Find where the given text appears and provide that cell's center as (x, y) coordinate. 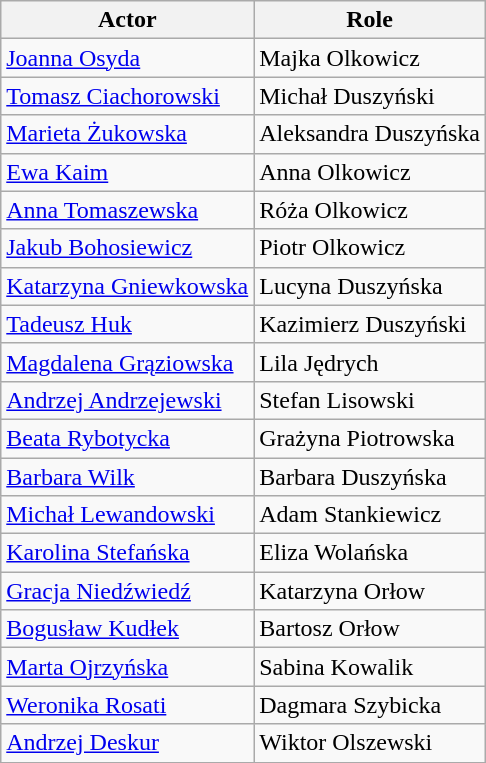
Andrzej Deskur (128, 743)
Bartosz Orłow (370, 629)
Majka Olkowicz (370, 58)
Role (370, 20)
Barbara Duszyńska (370, 477)
Michał Duszyński (370, 96)
Actor (128, 20)
Katarzyna Gniewkowska (128, 286)
Katarzyna Orłow (370, 591)
Jakub Bohosiewicz (128, 248)
Róża Olkowicz (370, 210)
Adam Stankiewicz (370, 515)
Lucyna Duszyńska (370, 286)
Gracja Niedźwiedź (128, 591)
Tadeusz Huk (128, 324)
Dagmara Szybicka (370, 705)
Weronika Rosati (128, 705)
Beata Rybotycka (128, 438)
Karolina Stefańska (128, 553)
Marieta Żukowska (128, 134)
Magdalena Grąziowska (128, 362)
Aleksandra Duszyńska (370, 134)
Piotr Olkowicz (370, 248)
Sabina Kowalik (370, 667)
Grażyna Piotrowska (370, 438)
Marta Ojrzyńska (128, 667)
Ewa Kaim (128, 172)
Lila Jędrych (370, 362)
Stefan Lisowski (370, 400)
Barbara Wilk (128, 477)
Bogusław Kudłek (128, 629)
Kazimierz Duszyński (370, 324)
Tomasz Ciachorowski (128, 96)
Wiktor Olszewski (370, 743)
Andrzej Andrzejewski (128, 400)
Michał Lewandowski (128, 515)
Eliza Wolańska (370, 553)
Anna Olkowicz (370, 172)
Joanna Osyda (128, 58)
Anna Tomaszewska (128, 210)
